Return [x, y] of the center of cell containing provided text 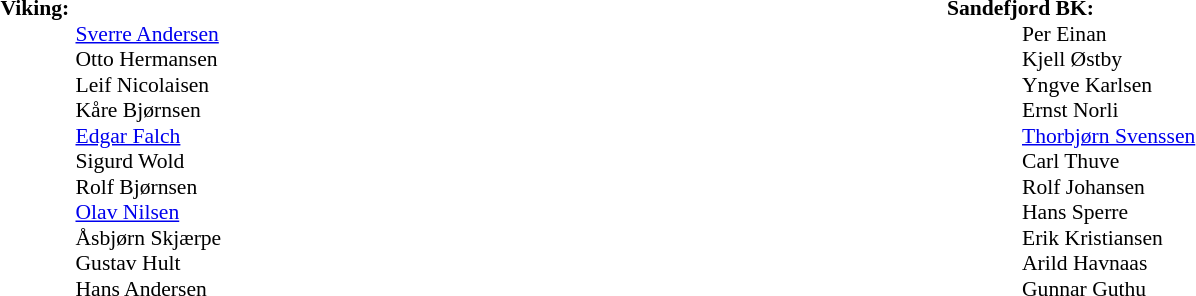
Kjell Østby [1108, 59]
Erik Kristiansen [1108, 238]
Carl Thuve [1108, 161]
Hans Sperre [1108, 213]
Åsbjørn Skjærpe [149, 238]
Ernst Norli [1108, 111]
Rolf Johansen [1108, 187]
Rolf Bjørnsen [149, 187]
Otto Hermansen [149, 59]
Gustav Hult [149, 263]
Leif Nicolaisen [149, 85]
Sverre Andersen [149, 34]
Kåre Bjørnsen [149, 111]
Yngve Karlsen [1108, 85]
Arild Havnaas [1108, 263]
Per Einan [1108, 34]
Sigurd Wold [149, 161]
Thorbjørn Svenssen [1108, 136]
Edgar Falch [149, 136]
Olav Nilsen [149, 213]
